Output the [x, y] coordinate of the center of the cell containing the given text.  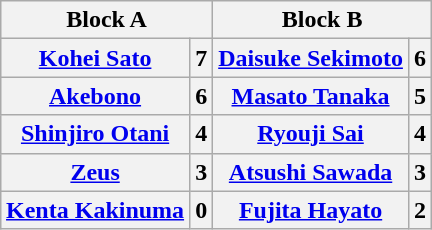
5 [420, 96]
Block A [107, 20]
Atsushi Sawada [311, 172]
Block B [322, 20]
Fujita Hayato [311, 210]
Ryouji Sai [311, 134]
7 [202, 58]
Kenta Kakinuma [96, 210]
Kohei Sato [96, 58]
Masato Tanaka [311, 96]
Daisuke Sekimoto [311, 58]
0 [202, 210]
Zeus [96, 172]
2 [420, 210]
Shinjiro Otani [96, 134]
Akebono [96, 96]
